Identify which cell holds the provided text, then report its (X, Y) central coordinate. 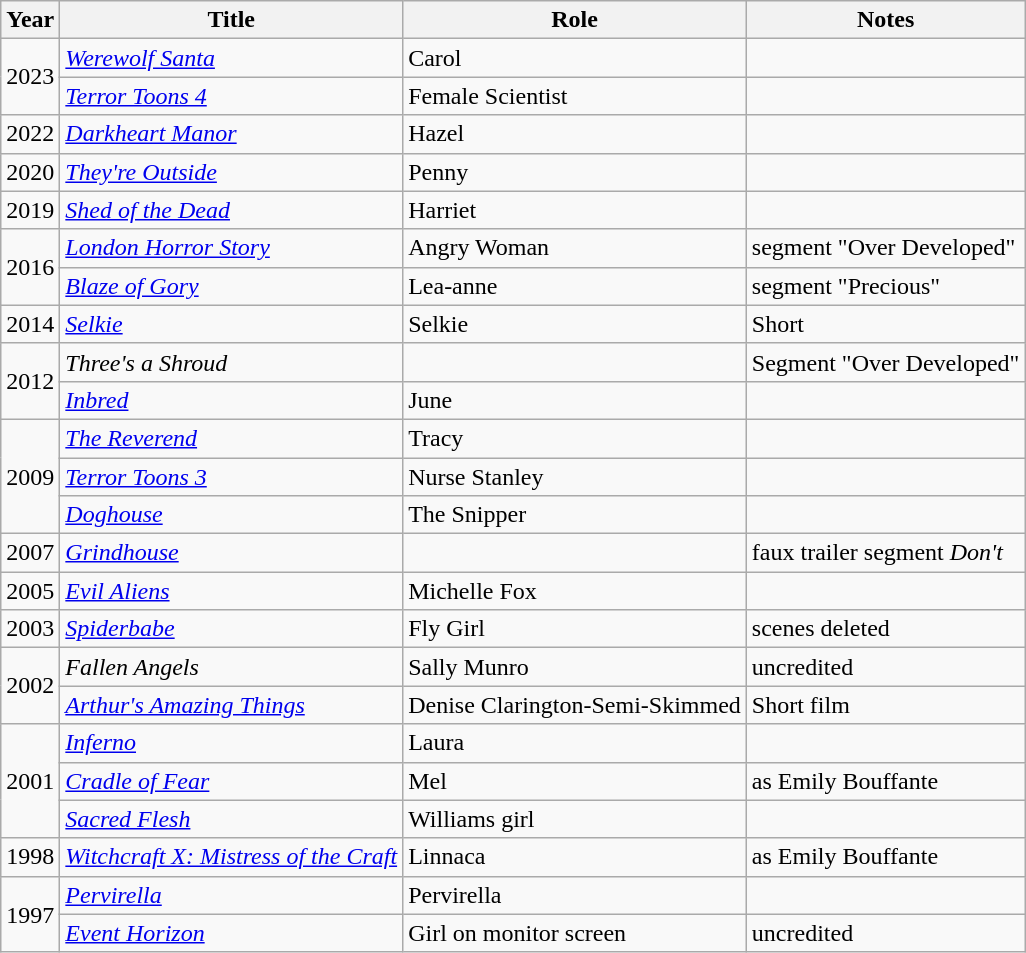
Year (30, 20)
Evil Aliens (232, 591)
Michelle Fox (575, 591)
Terror Toons 4 (232, 96)
Fly Girl (575, 629)
Inferno (232, 743)
Angry Woman (575, 248)
Hazel (575, 134)
They're Outside (232, 172)
2012 (30, 381)
segment "Precious" (886, 286)
2016 (30, 267)
2019 (30, 210)
Short film (886, 705)
Sacred Flesh (232, 819)
Werewolf Santa (232, 58)
Event Horizon (232, 933)
segment "Over Developed" (886, 248)
Carol (575, 58)
Title (232, 20)
Shed of the Dead (232, 210)
Mel (575, 781)
scenes deleted (886, 629)
Grindhouse (232, 553)
Blaze of Gory (232, 286)
Spiderbabe (232, 629)
Short (886, 324)
2007 (30, 553)
1998 (30, 857)
Williams girl (575, 819)
Three's a Shroud (232, 362)
2023 (30, 77)
Lea-anne (575, 286)
Cradle of Fear (232, 781)
June (575, 400)
Segment "Over Developed" (886, 362)
Role (575, 20)
1997 (30, 914)
2002 (30, 686)
2003 (30, 629)
2014 (30, 324)
2009 (30, 476)
Doghouse (232, 515)
Nurse Stanley (575, 477)
2001 (30, 781)
2020 (30, 172)
Tracy (575, 438)
Girl on monitor screen (575, 933)
Darkheart Manor (232, 134)
The Snipper (575, 515)
Female Scientist (575, 96)
Denise Clarington-Semi-Skimmed (575, 705)
London Horror Story (232, 248)
2022 (30, 134)
2005 (30, 591)
Harriet (575, 210)
Linnaca (575, 857)
Arthur's Amazing Things (232, 705)
Laura (575, 743)
The Reverend (232, 438)
Witchcraft X: Mistress of the Craft (232, 857)
Fallen Angels (232, 667)
Penny (575, 172)
Inbred (232, 400)
Notes (886, 20)
Sally Munro (575, 667)
Terror Toons 3 (232, 477)
faux trailer segment Don't (886, 553)
